Search for the cell housing the specified text and yield its (X, Y) center coordinate. 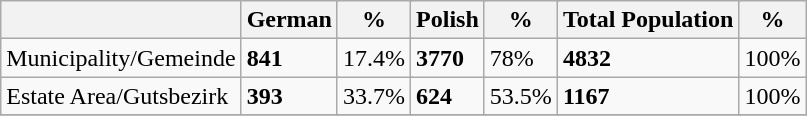
4832 (648, 58)
53.5% (520, 96)
33.7% (374, 96)
393 (289, 96)
1167 (648, 96)
Total Population (648, 20)
841 (289, 58)
624 (448, 96)
Estate Area/Gutsbezirk (121, 96)
German (289, 20)
Municipality/Gemeinde (121, 58)
17.4% (374, 58)
Polish (448, 20)
3770 (448, 58)
78% (520, 58)
